From the cell containing the given text, extract its center point as (x, y) coordinate. 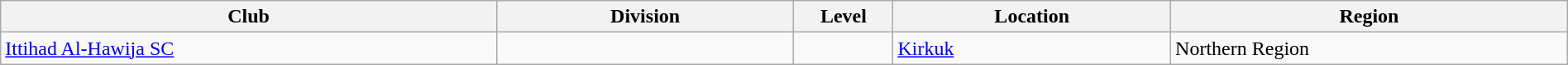
Northern Region (1370, 48)
Level (844, 17)
Location (1032, 17)
Ittihad Al-Hawija SC (249, 48)
Region (1370, 17)
Club (249, 17)
Kirkuk (1032, 48)
Division (645, 17)
